Capture the cell that displays the provided text and extract its [X, Y] central coordinate. 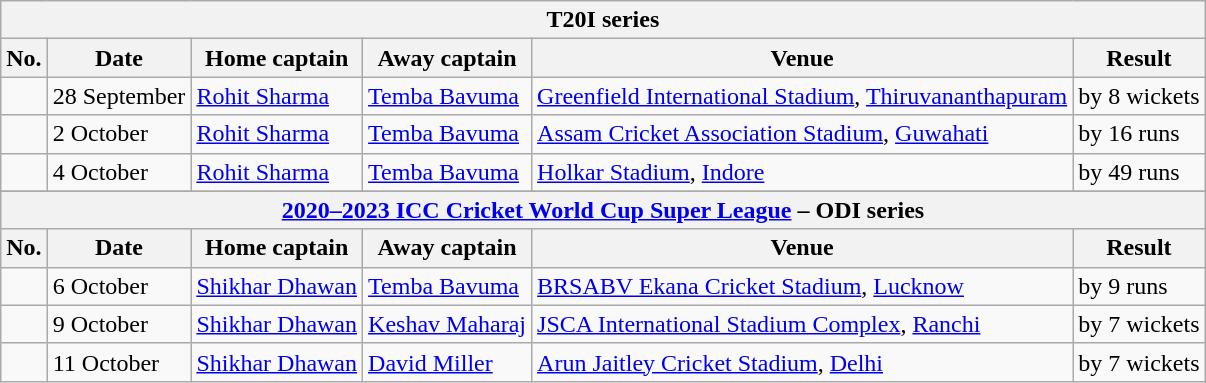
28 September [119, 96]
by 49 runs [1139, 172]
6 October [119, 286]
11 October [119, 362]
2020–2023 ICC Cricket World Cup Super League – ODI series [603, 210]
BRSABV Ekana Cricket Stadium, Lucknow [802, 286]
4 October [119, 172]
Holkar Stadium, Indore [802, 172]
2 October [119, 134]
by 16 runs [1139, 134]
Arun Jaitley Cricket Stadium, Delhi [802, 362]
T20I series [603, 20]
Greenfield International Stadium, Thiruvananthapuram [802, 96]
9 October [119, 324]
Assam Cricket Association Stadium, Guwahati [802, 134]
David Miller [448, 362]
by 9 runs [1139, 286]
by 8 wickets [1139, 96]
Keshav Maharaj [448, 324]
JSCA International Stadium Complex, Ranchi [802, 324]
